Pinpoint the cell where the given text exists, returning its [X, Y] midpoint coordinate. 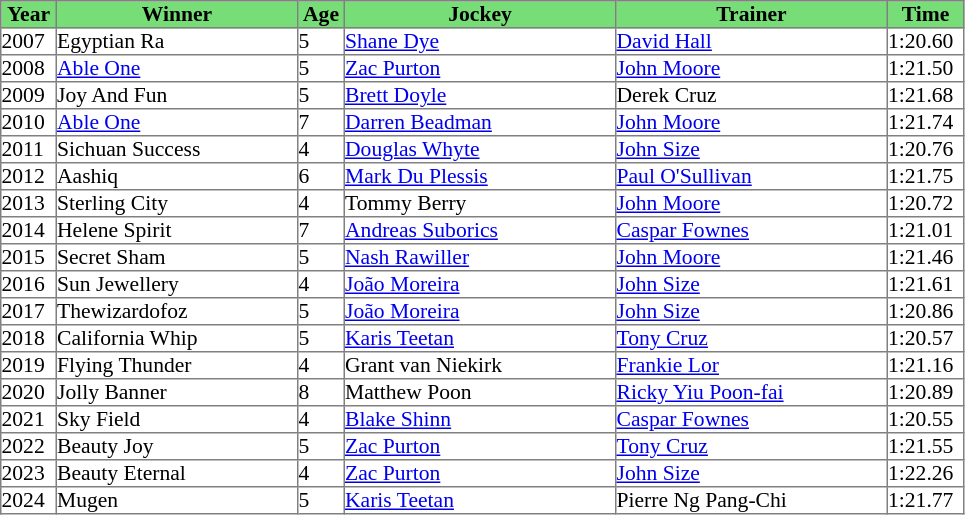
Sichuan Success [177, 150]
Sun Jewellery [177, 284]
2009 [29, 96]
1:20.57 [925, 338]
1:20.55 [925, 420]
Thewizardofoz [177, 312]
2020 [29, 392]
1:20.89 [925, 392]
1:21.46 [925, 258]
Frankie Lor [752, 366]
Beauty Joy [177, 446]
Mark Du Plessis [480, 176]
2024 [29, 500]
2017 [29, 312]
Jolly Banner [177, 392]
2023 [29, 474]
Sterling City [177, 204]
Sky Field [177, 420]
Time [925, 14]
1:22.26 [925, 474]
1:21.16 [925, 366]
Trainer [752, 14]
1:21.50 [925, 68]
2014 [29, 230]
Aashiq [177, 176]
2016 [29, 284]
Helene Spirit [177, 230]
2015 [29, 258]
Pierre Ng Pang-Chi [752, 500]
2018 [29, 338]
Flying Thunder [177, 366]
Douglas Whyte [480, 150]
2021 [29, 420]
6 [321, 176]
Blake Shinn [480, 420]
California Whip [177, 338]
8 [321, 392]
David Hall [752, 42]
Derek Cruz [752, 96]
Paul O'Sullivan [752, 176]
1:20.72 [925, 204]
2011 [29, 150]
Year [29, 14]
Winner [177, 14]
1:21.74 [925, 122]
1:21.01 [925, 230]
2010 [29, 122]
1:20.76 [925, 150]
2012 [29, 176]
Egyptian Ra [177, 42]
Darren Beadman [480, 122]
1:20.86 [925, 312]
Matthew Poon [480, 392]
Beauty Eternal [177, 474]
1:21.68 [925, 96]
2013 [29, 204]
1:21.77 [925, 500]
Secret Sham [177, 258]
2008 [29, 68]
Nash Rawiller [480, 258]
Joy And Fun [177, 96]
1:21.55 [925, 446]
2022 [29, 446]
2007 [29, 42]
Age [321, 14]
Tommy Berry [480, 204]
1:20.60 [925, 42]
Jockey [480, 14]
Andreas Suborics [480, 230]
Shane Dye [480, 42]
1:21.75 [925, 176]
2019 [29, 366]
Ricky Yiu Poon-fai [752, 392]
Brett Doyle [480, 96]
Grant van Niekirk [480, 366]
Mugen [177, 500]
1:21.61 [925, 284]
